Identify which cell holds the provided text, then report its (x, y) central coordinate. 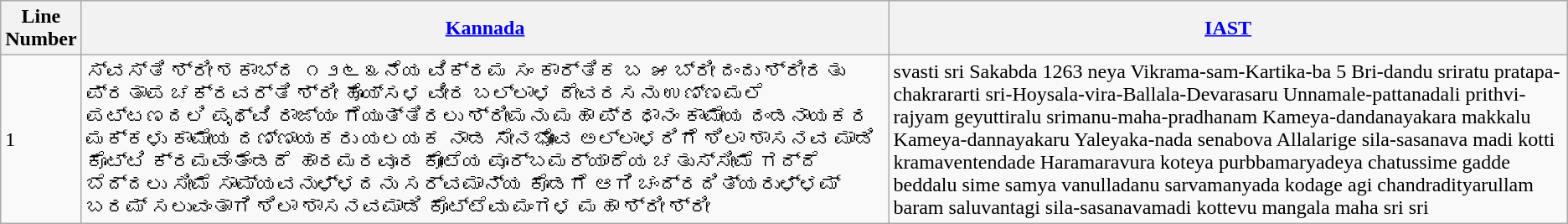
IAST (1228, 29)
LineNumber (41, 29)
Kannada (485, 29)
1 (41, 139)
